Detect which cell encompasses the target text, then output its [X, Y] center coordinate. 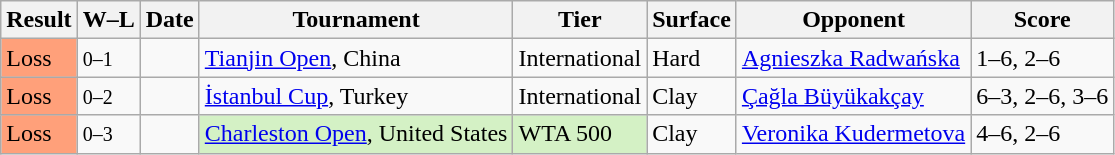
Tournament [356, 20]
Opponent [853, 20]
6–3, 2–6, 3–6 [1042, 96]
Date [170, 20]
Charleston Open, United States [356, 134]
Surface [692, 20]
0–1 [108, 58]
Çağla Büyükakçay [853, 96]
4–6, 2–6 [1042, 134]
Agnieszka Radwańska [853, 58]
0–2 [108, 96]
W–L [108, 20]
1–6, 2–6 [1042, 58]
Tianjin Open, China [356, 58]
Result [39, 20]
Hard [692, 58]
Veronika Kudermetova [853, 134]
0–3 [108, 134]
WTA 500 [580, 134]
Score [1042, 20]
İstanbul Cup, Turkey [356, 96]
Tier [580, 20]
